Output the (X, Y) coordinate of the center of the cell containing the given text.  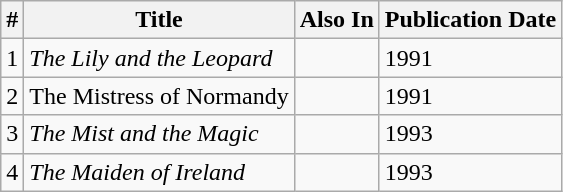
1 (12, 58)
The Mist and the Magic (159, 134)
The Maiden of Ireland (159, 172)
The Lily and the Leopard (159, 58)
2 (12, 96)
4 (12, 172)
Also In (336, 20)
The Mistress of Normandy (159, 96)
3 (12, 134)
Publication Date (470, 20)
Title (159, 20)
# (12, 20)
